Return the [X, Y] coordinate for the center point of the cell that contains the specified text.  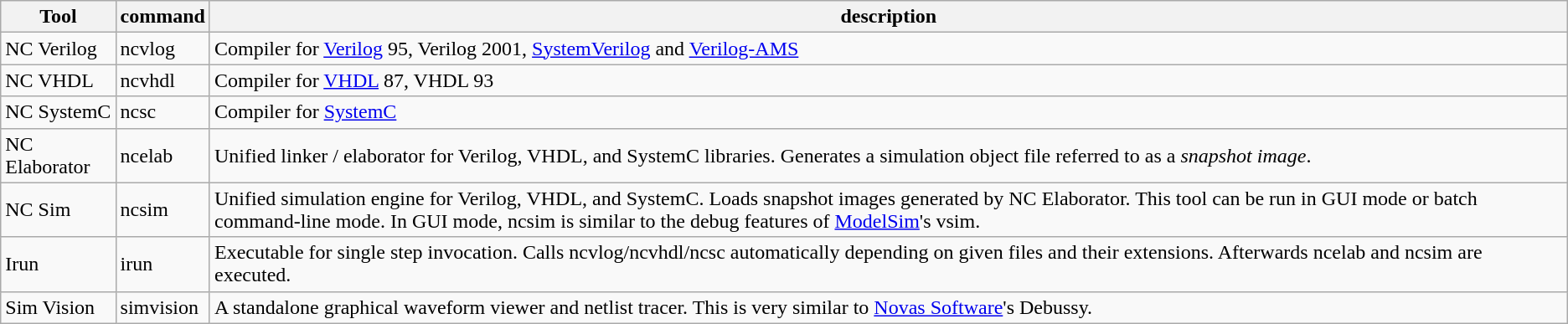
NC SystemC [59, 112]
ncelab [162, 156]
Compiler for Verilog 95, Verilog 2001, SystemVerilog and Verilog-AMS [888, 49]
ncvlog [162, 49]
Unified linker / elaborator for Verilog, VHDL, and SystemC libraries. Generates a simulation object file referred to as a snapshot image. [888, 156]
description [888, 17]
Sim Vision [59, 307]
Compiler for VHDL 87, VHDL 93 [888, 80]
NC Verilog [59, 49]
NC Elaborator [59, 156]
irun [162, 265]
ncvhdl [162, 80]
command [162, 17]
ncsc [162, 112]
simvision [162, 307]
ncsim [162, 209]
Tool [59, 17]
NC VHDL [59, 80]
Compiler for SystemC [888, 112]
A standalone graphical waveform viewer and netlist tracer. This is very similar to Novas Software's Debussy. [888, 307]
Irun [59, 265]
NC Sim [59, 209]
